Extract the (x, y) coordinate from the center of the cell holding the provided text.  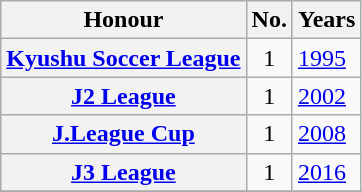
No. (269, 20)
Years (326, 20)
J2 League (124, 96)
Honour (124, 20)
2016 (326, 172)
Kyushu Soccer League (124, 58)
J3 League (124, 172)
2002 (326, 96)
1995 (326, 58)
2008 (326, 134)
J.League Cup (124, 134)
